Determine the (x, y) coordinate at the center of the cell enclosing the given text.  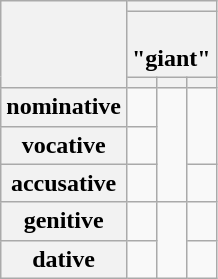
genitive (64, 221)
vocative (64, 145)
"giant" (171, 44)
dative (64, 259)
accusative (64, 183)
nominative (64, 107)
